Return [X, Y] of the center of cell containing provided text 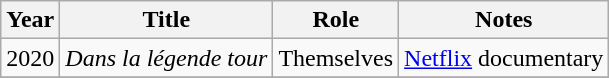
Themselves [336, 58]
Netflix documentary [504, 58]
Dans la légende tour [166, 58]
Year [30, 20]
Notes [504, 20]
Role [336, 20]
2020 [30, 58]
Title [166, 20]
